Identify which cell holds the provided text, then report its (X, Y) central coordinate. 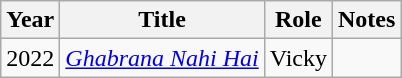
Ghabrana Nahi Hai (162, 58)
Vicky (298, 58)
Year (30, 20)
Title (162, 20)
Notes (367, 20)
Role (298, 20)
2022 (30, 58)
